For the text-containing cell, return its midpoint in (X, Y) coordinate format. 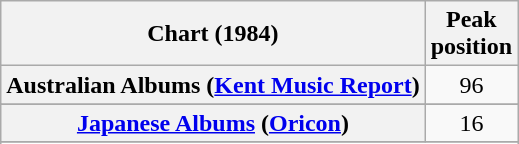
Peakposition (471, 34)
Japanese Albums (Oricon) (213, 123)
96 (471, 85)
Australian Albums (Kent Music Report) (213, 85)
Chart (1984) (213, 34)
16 (471, 123)
